Output the (x, y) coordinate of the center of the cell containing the given text.  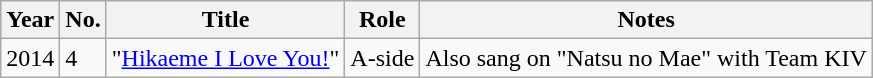
Title (226, 20)
Year (30, 20)
2014 (30, 58)
Role (382, 20)
4 (83, 58)
No. (83, 20)
A-side (382, 58)
"Hikaeme I Love You!" (226, 58)
Notes (646, 20)
Also sang on "Natsu no Mae" with Team KIV (646, 58)
